Search for the cell housing the specified text and yield its [x, y] center coordinate. 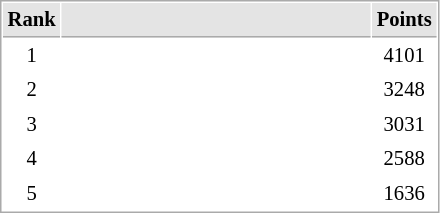
3031 [404, 124]
4 [32, 158]
1636 [404, 194]
3248 [404, 90]
5 [32, 194]
Rank [32, 20]
2588 [404, 158]
4101 [404, 56]
1 [32, 56]
Points [404, 20]
2 [32, 90]
3 [32, 124]
